For the text-containing cell, return its midpoint in (x, y) coordinate format. 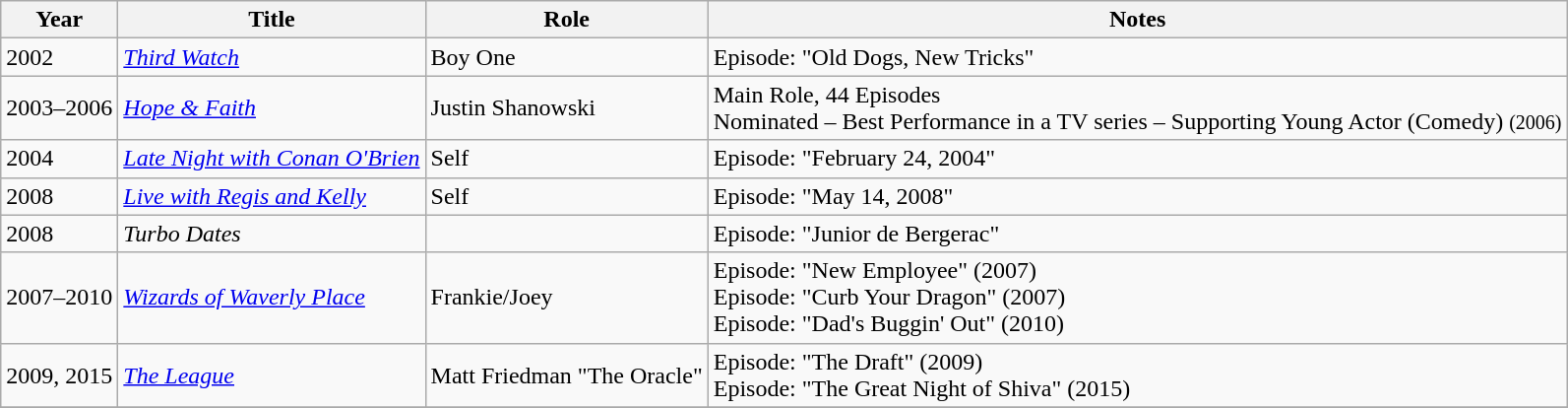
2009, 2015 (59, 374)
Role (567, 20)
Matt Friedman "The Oracle" (567, 374)
Hope & Faith (272, 108)
2007–2010 (59, 298)
Frankie/Joey (567, 298)
Turbo Dates (272, 234)
Live with Regis and Kelly (272, 196)
Late Night with Conan O'Brien (272, 159)
Episode: "May 14, 2008" (1138, 196)
Episode: "February 24, 2004" (1138, 159)
Wizards of Waverly Place (272, 298)
Episode: "Junior de Bergerac" (1138, 234)
Year (59, 20)
Title (272, 20)
Boy One (567, 57)
Episode: "New Employee" (2007)Episode: "Curb Your Dragon" (2007)Episode: "Dad's Buggin' Out" (2010) (1138, 298)
Third Watch (272, 57)
Episode: "The Draft" (2009)Episode: "The Great Night of Shiva" (2015) (1138, 374)
Notes (1138, 20)
2003–2006 (59, 108)
Main Role, 44 EpisodesNominated – Best Performance in a TV series – Supporting Young Actor (Comedy) (2006) (1138, 108)
Episode: "Old Dogs, New Tricks" (1138, 57)
The League (272, 374)
2004 (59, 159)
2002 (59, 57)
Justin Shanowski (567, 108)
